Pinpoint the cell where the given text exists, returning its (x, y) midpoint coordinate. 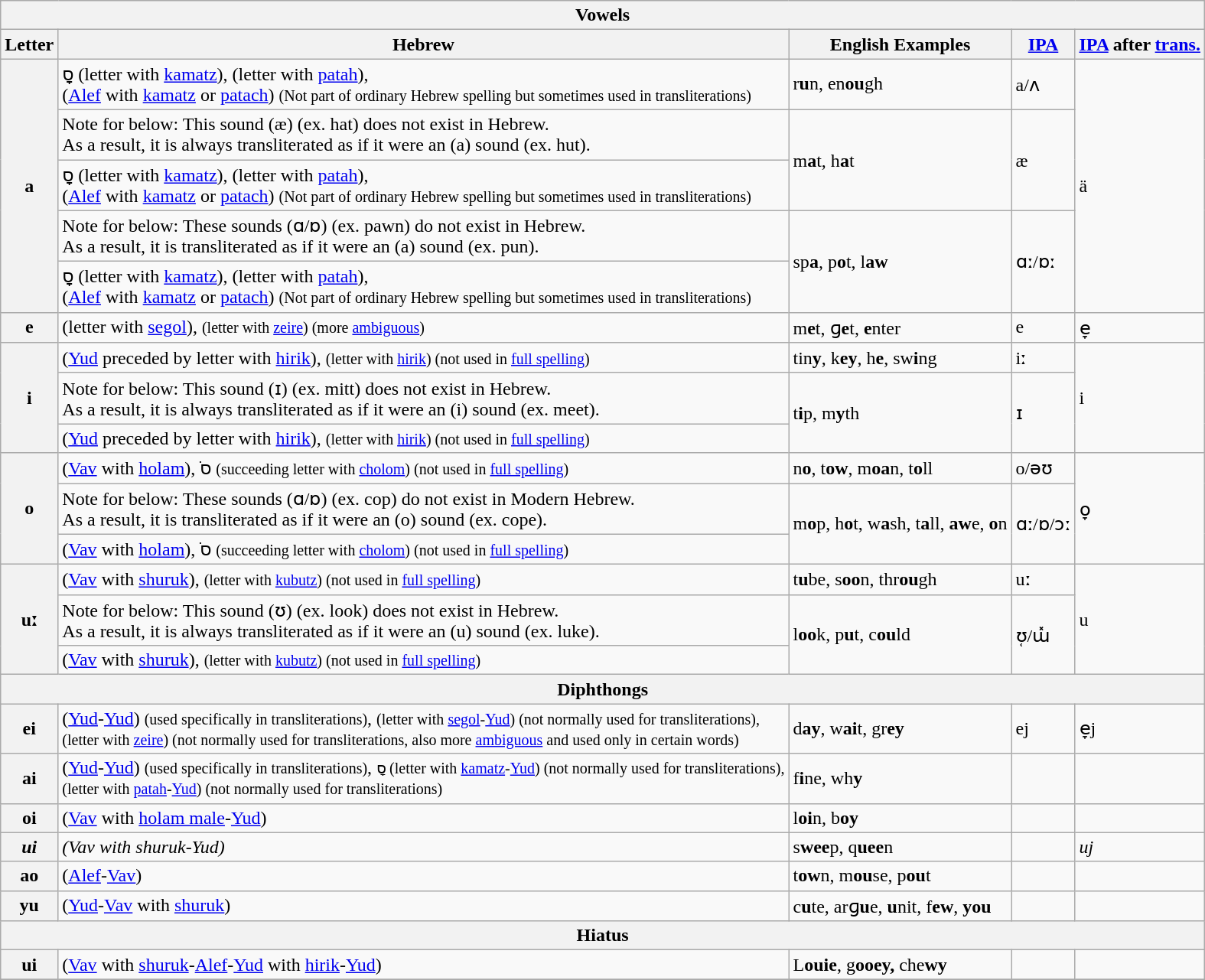
Note for below: These sounds (ɑ/ɒ) (ex. cop) do not exist in Modern Hebrew.As a result, it is transliterated as if it were an (o) sound (ex. cope). (424, 510)
(letter with segol), (letter with zeire) (more ambiguous) (424, 327)
Note for below: This sound (ɪ) (ex. mitt) does not exist in Hebrew.As a result, it is always transliterated as if it were an (i) sound (ex. meet). (424, 398)
ɪ (1044, 413)
a/ʌ (1044, 84)
spa, pot, law (900, 262)
tube, soon, through (900, 580)
IPA after trans. (1140, 44)
e̞j (1140, 728)
ɑː/ɒ/ɔː (1044, 524)
town, mouse, pout (900, 876)
sweep, queen (900, 847)
iː (1044, 358)
mat, hat (900, 160)
ej (1044, 728)
cute, arɡue, unit, few, you (900, 906)
Hiatus (603, 936)
tip, myth (900, 413)
Note for below: These sounds (ɑ/ɒ) (ex. pawn) do not exist in Hebrew.As a result, it is transliterated as if it were an (a) sound (ex. pun). (424, 236)
ei (29, 728)
Note for below: This sound (æ) (ex. hat) does not exist in Hebrew.As a result, it is always transliterated as if it were an (a) sound (ex. hut). (424, 135)
loin, boy (900, 818)
Letter (29, 44)
æ (1044, 160)
ʊ̜/ɯ̽ (1044, 635)
ai (29, 779)
o̞ (1140, 509)
uj (1140, 847)
oi (29, 818)
mop, hot, wash, tall, awe, on (900, 524)
(Yud-Vav with shuruk) (424, 906)
Vowels (603, 15)
o (29, 509)
yu (29, 906)
(Vav with shuruk-Alef-Yud with hirik-Yud) (424, 965)
tiny, key, he, swing (900, 358)
run, enough (900, 84)
a (29, 185)
ä (1140, 185)
day, wait, grey (900, 728)
fine, why (900, 779)
e̞ (1140, 327)
Diphthongs (603, 689)
met, ɡet, enter (900, 327)
(Vav with shuruk-Yud) (424, 847)
ao (29, 876)
no, tow, moan, toll (900, 468)
Hebrew (424, 44)
Louie, gooey, chewy (900, 965)
ɑː/ɒː (1044, 262)
look, put, could (900, 635)
u (1140, 620)
IPA (1044, 44)
o/əʊ (1044, 468)
(Vav with holam male-Yud) (424, 818)
Note for below: This sound (ʊ) (ex. look) does not exist in Hebrew.As a result, it is always transliterated as if it were an (u) sound (ex. luke). (424, 620)
(Alef-Vav) (424, 876)
English Examples (900, 44)
